Provide the [x, y] coordinate of the cell's center where the given text is located.  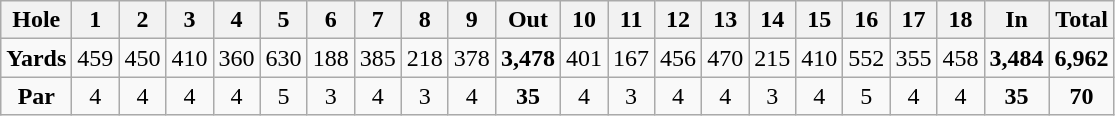
459 [96, 58]
3,478 [528, 58]
401 [584, 58]
11 [632, 20]
378 [472, 58]
215 [772, 58]
2 [142, 20]
Out [528, 20]
6,962 [1082, 58]
7 [378, 20]
Yards [36, 58]
15 [820, 20]
In [1016, 20]
355 [914, 58]
Par [36, 96]
14 [772, 20]
167 [632, 58]
10 [584, 20]
188 [330, 58]
218 [424, 58]
630 [284, 58]
3,484 [1016, 58]
12 [678, 20]
Hole [36, 20]
360 [236, 58]
13 [726, 20]
552 [866, 58]
9 [472, 20]
458 [960, 58]
18 [960, 20]
450 [142, 58]
385 [378, 58]
470 [726, 58]
Total [1082, 20]
8 [424, 20]
70 [1082, 96]
17 [914, 20]
16 [866, 20]
6 [330, 20]
456 [678, 58]
1 [96, 20]
